From the cell containing the given text, extract its center point as (X, Y) coordinate. 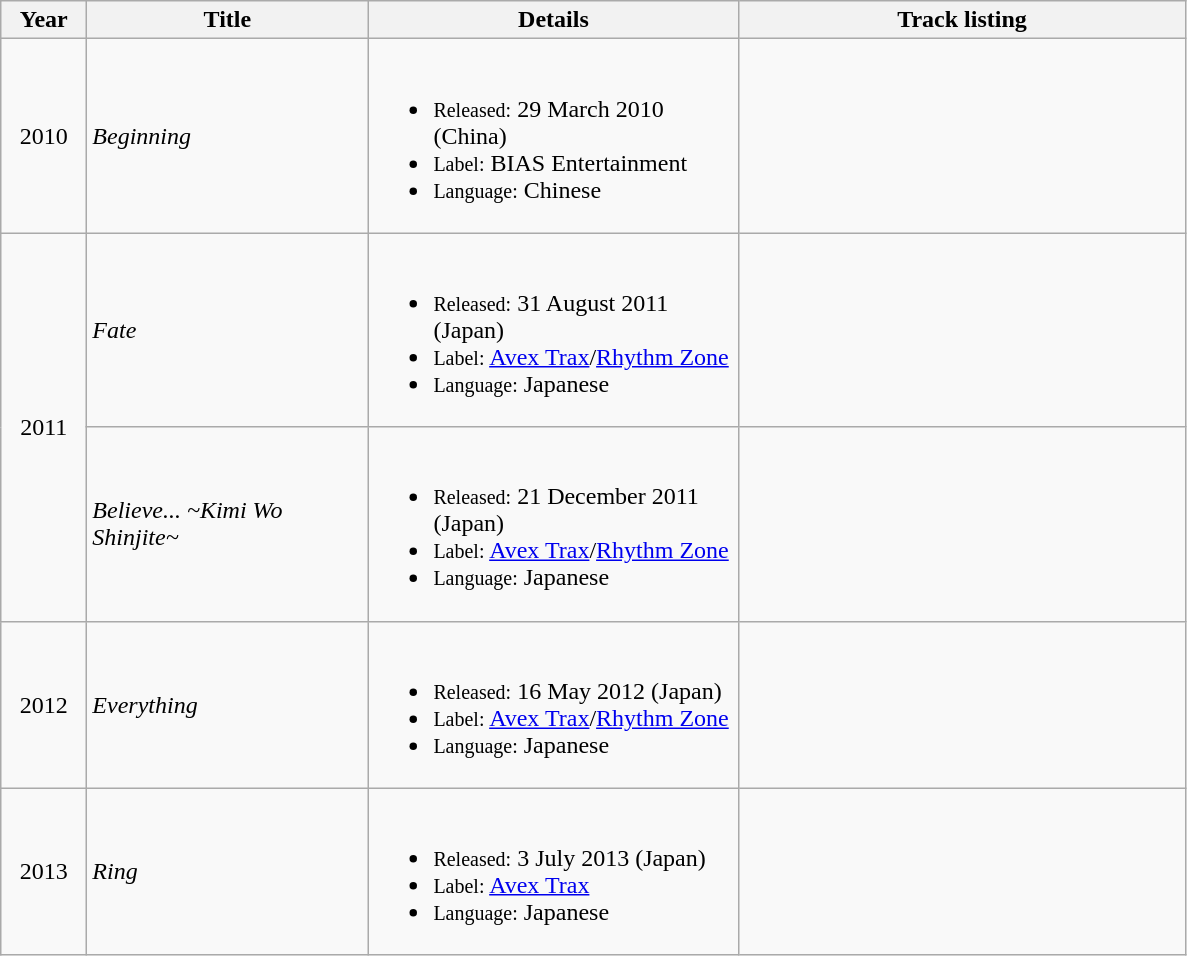
Released: 3 July 2013 (Japan)Label: Avex TraxLanguage: Japanese (554, 872)
Track listing (962, 20)
Everything (228, 704)
Year (44, 20)
Released: 21 December 2011 (Japan)Label: Avex Trax/Rhythm ZoneLanguage: Japanese (554, 524)
Fate (228, 330)
2011 (44, 427)
2012 (44, 704)
Details (554, 20)
2013 (44, 872)
Beginning (228, 136)
Released: 31 August 2011 (Japan)Label: Avex Trax/Rhythm ZoneLanguage: Japanese (554, 330)
Believe... ~Kimi Wo Shinjite~ (228, 524)
Released: 29 March 2010 (China)Label: BIAS EntertainmentLanguage: Chinese (554, 136)
Released: 16 May 2012 (Japan)Label: Avex Trax/Rhythm ZoneLanguage: Japanese (554, 704)
Title (228, 20)
2010 (44, 136)
Ring (228, 872)
